Return (X, Y) of the center of cell containing provided text 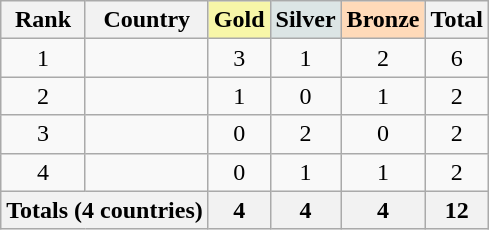
Gold (239, 20)
Silver (306, 20)
Country (146, 20)
Totals (4 countries) (105, 210)
6 (457, 58)
Total (457, 20)
Rank (43, 20)
Bronze (383, 20)
12 (457, 210)
